Identify which cell holds the provided text, then report its (X, Y) central coordinate. 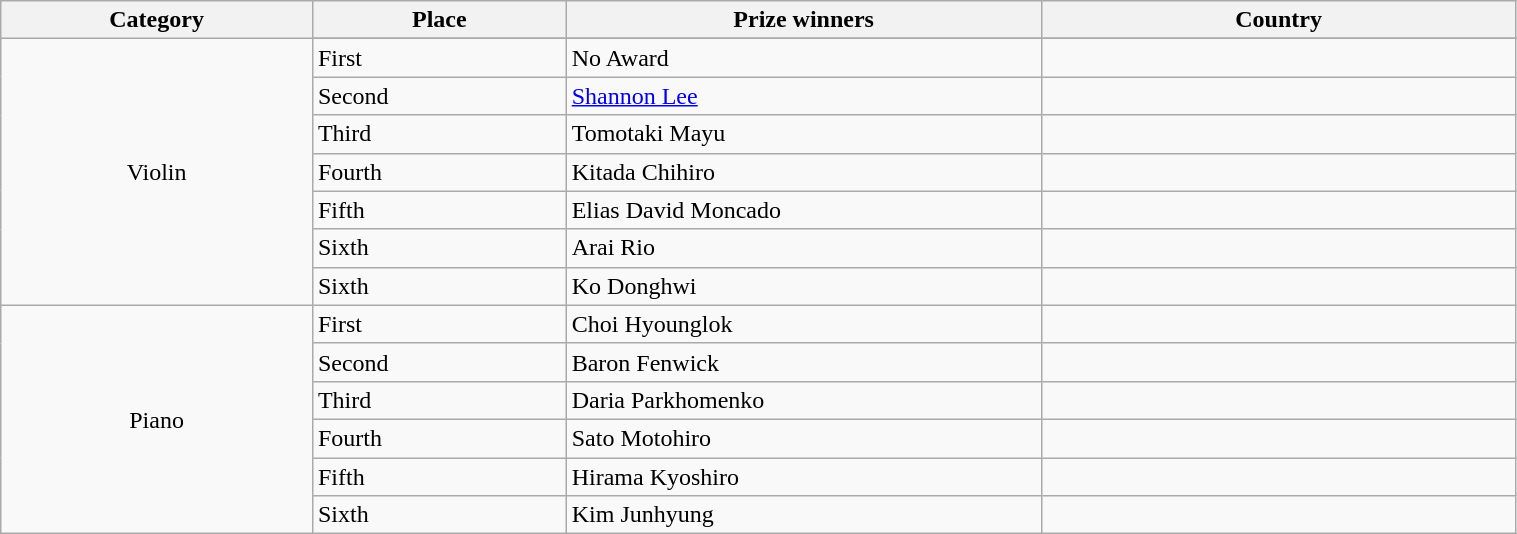
Hirama Kyoshiro (804, 477)
Daria Parkhomenko (804, 400)
Kitada Chihiro (804, 172)
Violin (157, 172)
Tomotaki Mayu (804, 134)
Choi Hyounglok (804, 324)
Prize winners (804, 20)
Shannon Lee (804, 96)
Country (1278, 20)
No Award (804, 58)
Kim Junhyung (804, 515)
Arai Rio (804, 248)
Category (157, 20)
Place (439, 20)
Sato Motohiro (804, 438)
Ko Donghwi (804, 286)
Piano (157, 419)
Elias David Moncado (804, 210)
Baron Fenwick (804, 362)
